Scan for the cell matching the given text and deliver its (x, y) coordinate at center. 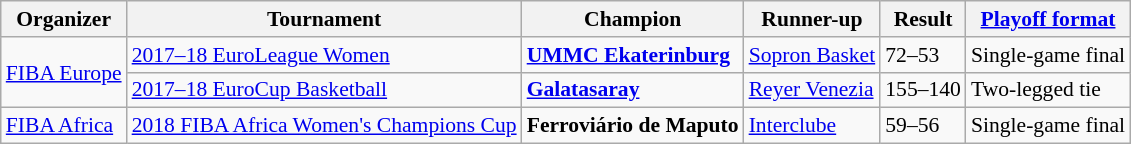
Ferroviário de Maputo (633, 126)
Tournament (324, 19)
Galatasaray (633, 90)
2018 FIBA Africa Women's Champions Cup (324, 126)
Interclube (812, 126)
FIBA Africa (64, 126)
Sopron Basket (812, 55)
Playoff format (1048, 19)
Two-legged tie (1048, 90)
59–56 (923, 126)
Result (923, 19)
Runner-up (812, 19)
Reyer Venezia (812, 90)
72–53 (923, 55)
Champion (633, 19)
UMMC Ekaterinburg (633, 55)
Organizer (64, 19)
2017–18 EuroCup Basketball (324, 90)
2017–18 EuroLeague Women (324, 55)
155–140 (923, 90)
FIBA Europe (64, 72)
